Output the [x, y] coordinate of the center of the cell containing the given text.  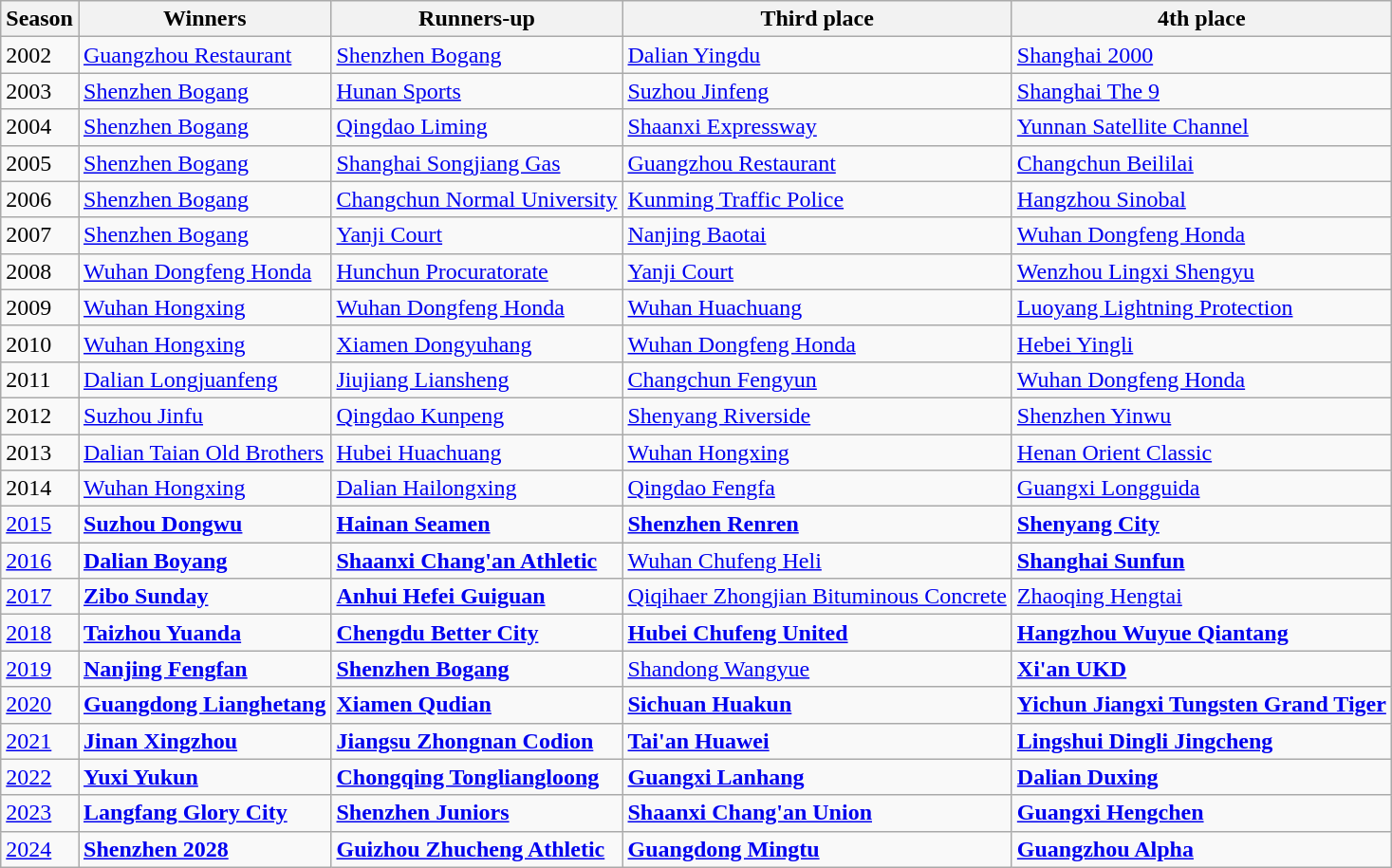
Luoyang Lightning Protection [1201, 307]
Shenyang Riverside [817, 416]
Shanghai Sunfun [1201, 561]
Shaanxi Chang'an Athletic [476, 561]
Dalian Yingdu [817, 55]
Changchun Fengyun [817, 379]
Shenzhen Renren [817, 525]
Yichun Jiangxi Tungsten Grand Tiger [1201, 705]
Shanghai 2000 [1201, 55]
Chengdu Better City [476, 633]
2011 [40, 379]
Changchun Normal University [476, 199]
2005 [40, 163]
Guangxi Hengchen [1201, 813]
Changchun Beililai [1201, 163]
Qingdao Liming [476, 127]
Dalian Hailongxing [476, 489]
Dalian Taian Old Brothers [204, 452]
Hangzhou Wuyue Qiantang [1201, 633]
Yunnan Satellite Channel [1201, 127]
2022 [40, 777]
Anhui Hefei Guiguan [476, 597]
Qiqihaer Zhongjian Bituminous Concrete [817, 597]
2015 [40, 525]
2003 [40, 91]
Xi'an UKD [1201, 669]
Shenzhen 2028 [204, 849]
Wuhan Huachuang [817, 307]
2012 [40, 416]
2019 [40, 669]
Tai'an Huawei [817, 741]
Shenzhen Juniors [476, 813]
Qingdao Fengfa [817, 489]
Nanjing Baotai [817, 235]
2008 [40, 271]
Guizhou Zhucheng Athletic [476, 849]
Hainan Seamen [476, 525]
Jiangsu Zhongnan Codion [476, 741]
Zibo Sunday [204, 597]
2018 [40, 633]
Nanjing Fengfan [204, 669]
Kunming Traffic Police [817, 199]
Hunchun Procuratorate [476, 271]
Suzhou Dongwu [204, 525]
Jiujiang Liansheng [476, 379]
Guangdong Mingtu [817, 849]
Shanghai Songjiang Gas [476, 163]
Sichuan Huakun [817, 705]
Hubei Chufeng United [817, 633]
Shaanxi Expressway [817, 127]
2010 [40, 343]
2009 [40, 307]
Dalian Duxing [1201, 777]
Season [40, 19]
Guangxi Longguida [1201, 489]
2020 [40, 705]
4th place [1201, 19]
2017 [40, 597]
2004 [40, 127]
Hubei Huachuang [476, 452]
Shaanxi Chang'an Union [817, 813]
Dalian Boyang [204, 561]
Yuxi Yukun [204, 777]
2021 [40, 741]
Suzhou Jinfu [204, 416]
2002 [40, 55]
Runners-up [476, 19]
Jinan Xingzhou [204, 741]
Xiamen Qudian [476, 705]
Langfang Glory City [204, 813]
Shenzhen Yinwu [1201, 416]
2013 [40, 452]
2007 [40, 235]
Zhaoqing Hengtai [1201, 597]
Xiamen Dongyuhang [476, 343]
2016 [40, 561]
Wenzhou Lingxi Shengyu [1201, 271]
2024 [40, 849]
Third place [817, 19]
Lingshui Dingli Jingcheng [1201, 741]
Wuhan Chufeng Heli [817, 561]
Qingdao Kunpeng [476, 416]
Guangxi Lanhang [817, 777]
2023 [40, 813]
Shanghai The 9 [1201, 91]
Shenyang City [1201, 525]
Guangzhou Alpha [1201, 849]
Winners [204, 19]
Hangzhou Sinobal [1201, 199]
Dalian Longjuanfeng [204, 379]
Hunan Sports [476, 91]
2014 [40, 489]
Chongqing Tongliangloong [476, 777]
2006 [40, 199]
Shandong Wangyue [817, 669]
Taizhou Yuanda [204, 633]
Suzhou Jinfeng [817, 91]
Guangdong Lianghetang [204, 705]
Henan Orient Classic [1201, 452]
Hebei Yingli [1201, 343]
